Determine the [x, y] coordinate at the center of the cell enclosing the given text.  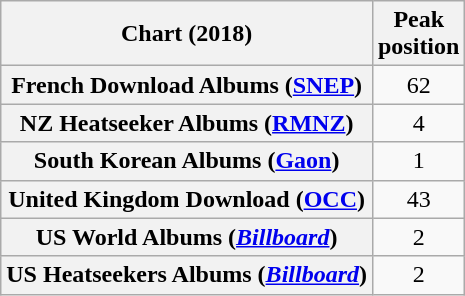
US Heatseekers Albums (Billboard) [187, 275]
Peak position [418, 34]
NZ Heatseeker Albums (RMNZ) [187, 123]
62 [418, 85]
4 [418, 123]
United Kingdom Download (OCC) [187, 199]
US World Albums (Billboard) [187, 237]
Chart (2018) [187, 34]
1 [418, 161]
French Download Albums (SNEP) [187, 85]
South Korean Albums (Gaon) [187, 161]
43 [418, 199]
